Return (x, y) of the center of cell containing provided text 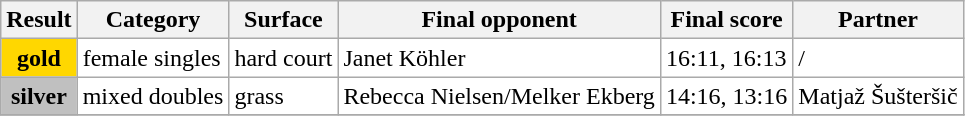
Janet Köhler (499, 58)
Matjaž Šušteršič (878, 96)
grass (284, 96)
mixed doubles (153, 96)
gold (39, 58)
female singles (153, 58)
Surface (284, 20)
silver (39, 96)
Final score (726, 20)
/ (878, 58)
Partner (878, 20)
Rebecca Nielsen/Melker Ekberg (499, 96)
16:11, 16:13 (726, 58)
Final opponent (499, 20)
Result (39, 20)
Category (153, 20)
14:16, 13:16 (726, 96)
hard court (284, 58)
